Return [X, Y] of the center of cell containing provided text 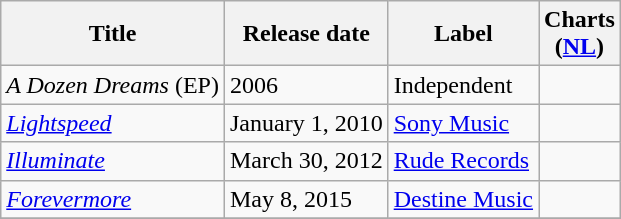
Illuminate [113, 161]
2006 [306, 85]
Destine Music [463, 199]
March 30, 2012 [306, 161]
Forevermore [113, 199]
Lightspeed [113, 123]
Label [463, 34]
Independent [463, 85]
A Dozen Dreams (EP) [113, 85]
January 1, 2010 [306, 123]
Rude Records [463, 161]
Title [113, 34]
Charts (NL) [580, 34]
Release date [306, 34]
May 8, 2015 [306, 199]
Sony Music [463, 123]
